Identify which cell holds the provided text, then report its (x, y) central coordinate. 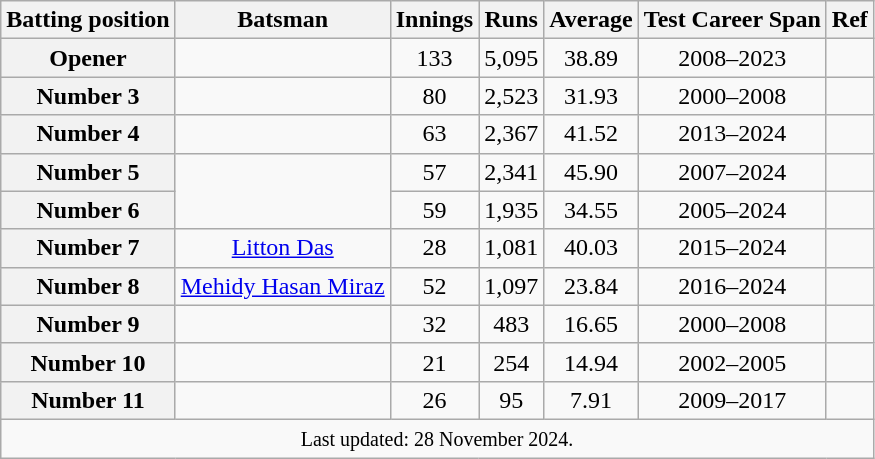
2,341 (512, 172)
Litton Das (282, 248)
Number 3 (88, 96)
Average (592, 20)
Number 11 (88, 400)
2,523 (512, 96)
2008–2023 (732, 58)
38.89 (592, 58)
52 (434, 286)
1,081 (512, 248)
95 (512, 400)
59 (434, 210)
23.84 (592, 286)
133 (434, 58)
45.90 (592, 172)
Innings (434, 20)
34.55 (592, 210)
16.65 (592, 324)
57 (434, 172)
2015–2024 (732, 248)
32 (434, 324)
483 (512, 324)
1,935 (512, 210)
Number 5 (88, 172)
Last updated: 28 November 2024. (438, 438)
28 (434, 248)
31.93 (592, 96)
Ref (850, 20)
1,097 (512, 286)
63 (434, 134)
Number 8 (88, 286)
254 (512, 362)
Number 4 (88, 134)
Number 9 (88, 324)
Number 7 (88, 248)
Opener (88, 58)
2,367 (512, 134)
Batting position (88, 20)
7.91 (592, 400)
5,095 (512, 58)
Mehidy Hasan Miraz (282, 286)
Batsman (282, 20)
2007–2024 (732, 172)
41.52 (592, 134)
2013–2024 (732, 134)
80 (434, 96)
40.03 (592, 248)
14.94 (592, 362)
Number 6 (88, 210)
2016–2024 (732, 286)
Number 10 (88, 362)
2009–2017 (732, 400)
Test Career Span (732, 20)
21 (434, 362)
Runs (512, 20)
26 (434, 400)
2005–2024 (732, 210)
2002–2005 (732, 362)
